Scan for the cell matching the given text and deliver its [x, y] coordinate at center. 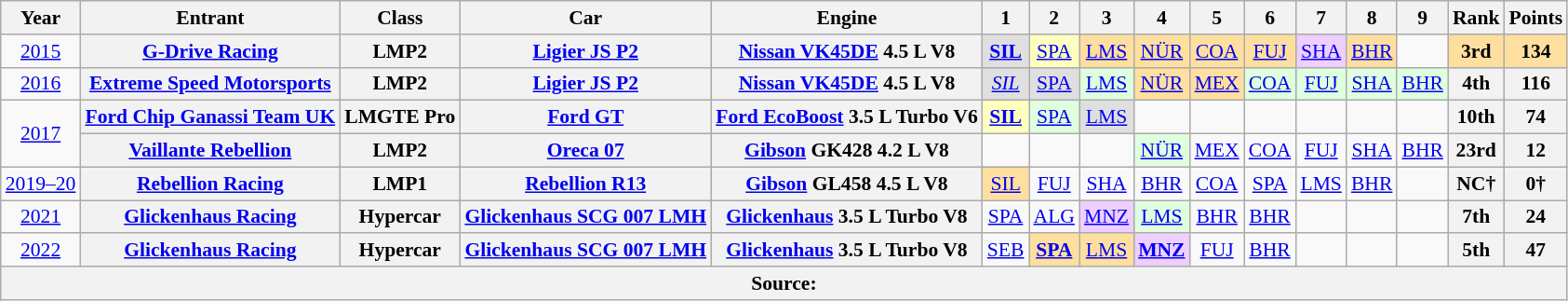
G-Drive Racing [210, 51]
3 [1106, 18]
SEB [1006, 251]
9 [1422, 18]
Extreme Speed Motorsports [210, 84]
134 [1535, 51]
24 [1535, 217]
Entrant [210, 18]
4th [1476, 84]
2017 [41, 134]
10th [1476, 117]
4 [1161, 18]
Points [1535, 18]
8 [1372, 18]
LMP1 [400, 184]
2019–20 [41, 184]
Rebellion Racing [210, 184]
Rank [1476, 18]
Class [400, 18]
3rd [1476, 51]
23rd [1476, 151]
12 [1535, 151]
7 [1321, 18]
2022 [41, 251]
ALG [1054, 217]
5 [1217, 18]
Oreca 07 [585, 151]
Year [41, 18]
2016 [41, 84]
Source: [784, 283]
LMGTE Pro [400, 117]
2021 [41, 217]
Ford EcoBoost 3.5 L Turbo V6 [847, 117]
74 [1535, 117]
Vaillante Rebellion [210, 151]
1 [1006, 18]
Ford Chip Ganassi Team UK [210, 117]
47 [1535, 251]
Engine [847, 18]
6 [1270, 18]
Rebellion R13 [585, 184]
0† [1535, 184]
NC† [1476, 184]
116 [1535, 84]
Ford GT [585, 117]
Car [585, 18]
Gibson GK428 4.2 L V8 [847, 151]
Gibson GL458 4.5 L V8 [847, 184]
5th [1476, 251]
7th [1476, 217]
2 [1054, 18]
2015 [41, 51]
